Identify which cell holds the provided text, then report its [X, Y] central coordinate. 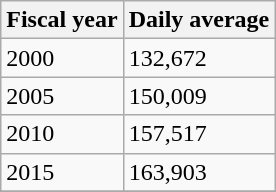
Daily average [199, 20]
2010 [62, 134]
2000 [62, 58]
2015 [62, 172]
Fiscal year [62, 20]
157,517 [199, 134]
163,903 [199, 172]
132,672 [199, 58]
150,009 [199, 96]
2005 [62, 96]
